Search for the cell housing the specified text and yield its [x, y] center coordinate. 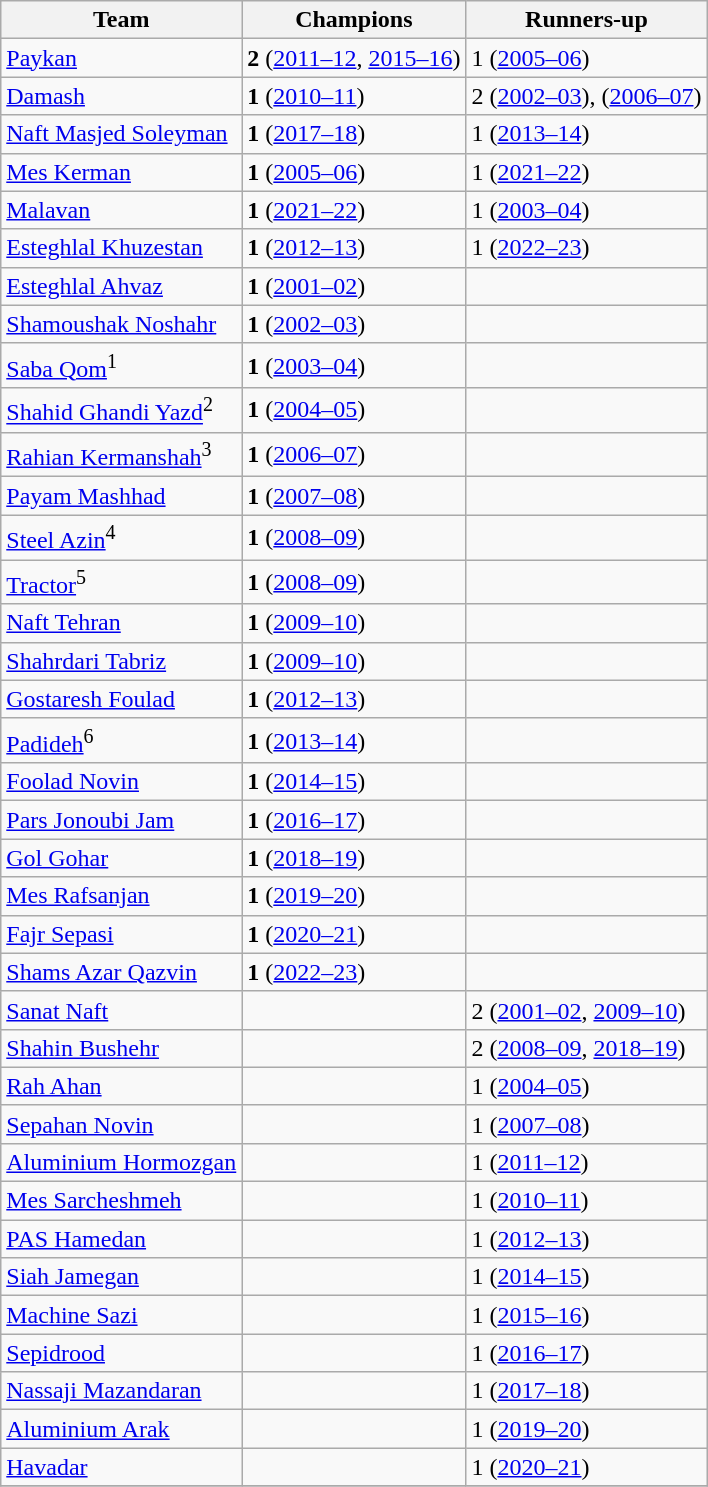
Gostaresh Foulad [122, 699]
Foolad Novin [122, 782]
Siah Jamegan [122, 1277]
Rah Ahan [122, 1086]
1 (2006–07) [354, 454]
Machine Sazi [122, 1315]
Payam Mashhad [122, 496]
2 (2002–03), (2006–07) [586, 96]
Paykan [122, 58]
Fajr Sepasi [122, 934]
1 (2001–02) [354, 286]
Sanat Naft [122, 1010]
Gol Gohar [122, 858]
Aluminium Hormozgan [122, 1163]
Shahrdari Tabriz [122, 661]
1 (2015–16) [586, 1315]
Esteghlal Ahvaz [122, 286]
Aluminium Arak [122, 1429]
Shamoushak Noshahr [122, 324]
PAS Hamedan [122, 1239]
Naft Tehran [122, 623]
Mes Sarcheshmeh [122, 1201]
2 (2011–12, 2015–16) [354, 58]
Padideh6 [122, 740]
2 (2001–02, 2009–10) [586, 1010]
2 (2008–09, 2018–19) [586, 1048]
1 (2011–12) [586, 1163]
Nassaji Mazandaran [122, 1391]
1 (2018–19) [354, 858]
Runners-up [586, 20]
Havadar [122, 1467]
Shahid Ghandi Yazd2 [122, 410]
1 (2002–03) [354, 324]
Mes Kerman [122, 172]
Rahian Kermanshah3 [122, 454]
Shams Azar Qazvin [122, 972]
Damash [122, 96]
Tractor5 [122, 582]
Sepidrood [122, 1353]
Mes Rafsanjan [122, 896]
Sepahan Novin [122, 1124]
Saba Qom1 [122, 366]
Malavan [122, 210]
Shahin Bushehr [122, 1048]
Team [122, 20]
Pars Jonoubi Jam [122, 820]
Esteghlal Khuzestan [122, 248]
Naft Masjed Soleyman [122, 134]
Champions [354, 20]
Steel Azin4 [122, 538]
